Output the [x, y] coordinate of the center of the cell containing the given text.  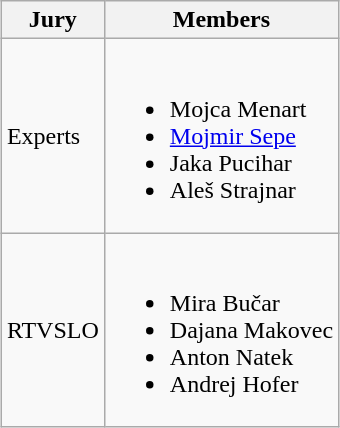
Experts [52, 136]
Jury [52, 20]
Mira BučarDajana MakovecAnton NatekAndrej Hofer [221, 330]
Members [221, 20]
Mojca MenartMojmir SepeJaka PuciharAleš Strajnar [221, 136]
RTVSLO [52, 330]
